Return (x, y) of the center of cell containing provided text 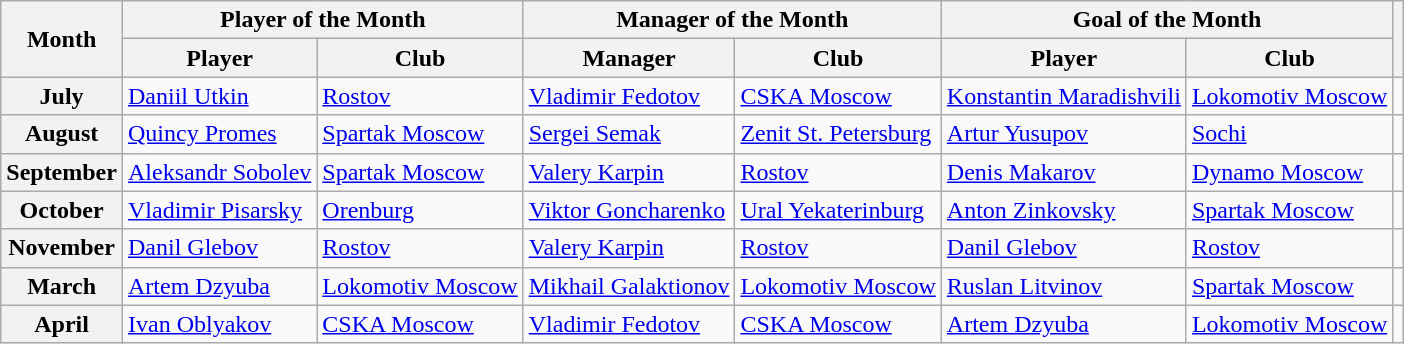
Quincy Promes (219, 134)
Dynamo Moscow (1289, 172)
Artur Yusupov (1064, 134)
Ivan Oblyakov (219, 324)
July (62, 96)
Sergei Semak (629, 134)
Denis Makarov (1064, 172)
Zenit St. Petersburg (838, 134)
Manager (629, 58)
Orenburg (420, 210)
Konstantin Maradishvili (1064, 96)
March (62, 286)
Viktor Goncharenko (629, 210)
Ural Yekaterinburg (838, 210)
Month (62, 39)
Daniil Utkin (219, 96)
November (62, 248)
September (62, 172)
August (62, 134)
Sochi (1289, 134)
Manager of the Month (732, 20)
Anton Zinkovsky (1064, 210)
Goal of the Month (1166, 20)
Vladimir Pisarsky (219, 210)
Aleksandr Sobolev (219, 172)
April (62, 324)
Ruslan Litvinov (1064, 286)
Mikhail Galaktionov (629, 286)
October (62, 210)
Player of the Month (322, 20)
